Pinpoint the cell where the given text exists, returning its (x, y) midpoint coordinate. 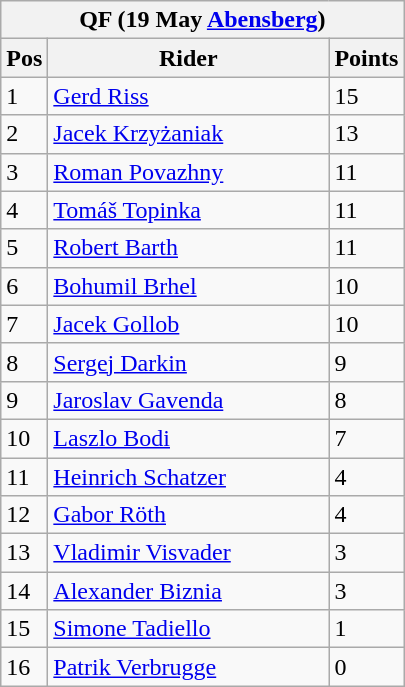
Tomáš Topinka (188, 210)
Pos (24, 58)
5 (24, 248)
6 (24, 286)
12 (24, 515)
Roman Povazhny (188, 172)
Laszlo Bodi (188, 438)
0 (366, 667)
Alexander Biznia (188, 591)
Bohumil Brhel (188, 286)
Vladimir Visvader (188, 553)
Points (366, 58)
Gabor Röth (188, 515)
Heinrich Schatzer (188, 477)
2 (24, 134)
Jacek Krzyżaniak (188, 134)
Jacek Gollob (188, 324)
Simone Tadiello (188, 629)
QF (19 May Abensberg) (202, 20)
16 (24, 667)
14 (24, 591)
Gerd Riss (188, 96)
Rider (188, 58)
Patrik Verbrugge (188, 667)
Jaroslav Gavenda (188, 400)
Sergej Darkin (188, 362)
Robert Barth (188, 248)
